For the text-containing cell, return its midpoint in (x, y) coordinate format. 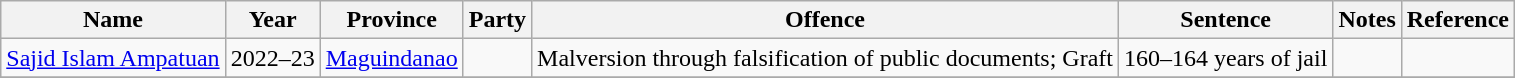
Party (497, 20)
Province (392, 20)
Name (113, 20)
Offence (826, 20)
2022–23 (272, 58)
160–164 years of jail (1226, 58)
Notes (1367, 20)
Year (272, 20)
Reference (1458, 20)
Maguindanao (392, 58)
Sentence (1226, 20)
Malversion through falsification of public documents; Graft (826, 58)
Sajid Islam Ampatuan (113, 58)
